Extract the [X, Y] coordinate from the center of the cell holding the provided text.  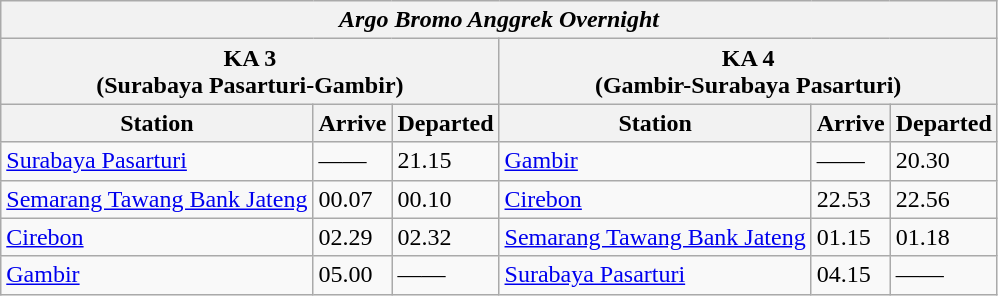
00.07 [352, 199]
KA 3(Surabaya Pasarturi-Gambir) [250, 72]
Argo Bromo Anggrek Overnight [500, 20]
01.15 [850, 237]
00.10 [446, 199]
02.32 [446, 237]
KA 4(Gambir-Surabaya Pasarturi) [748, 72]
05.00 [352, 275]
22.56 [944, 199]
01.18 [944, 237]
20.30 [944, 161]
04.15 [850, 275]
21.15 [446, 161]
02.29 [352, 237]
22.53 [850, 199]
